Pinpoint the cell where the given text exists, returning its (X, Y) midpoint coordinate. 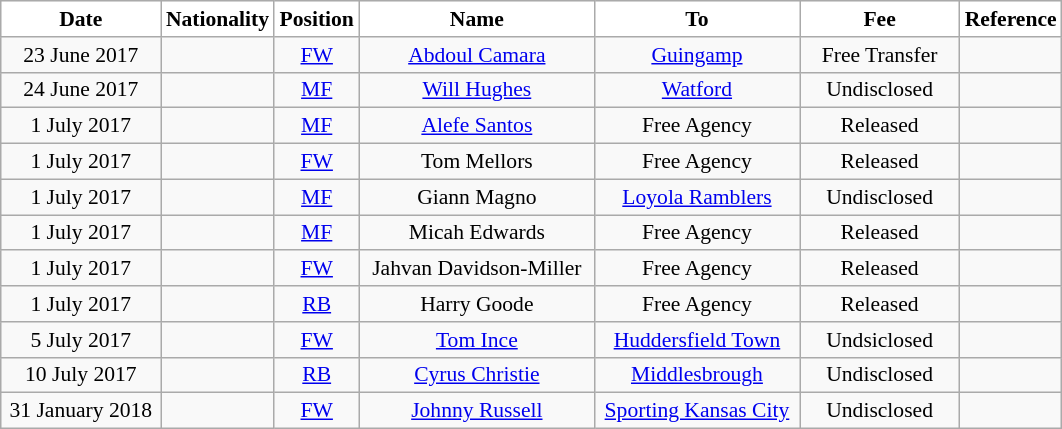
Johnny Russell (476, 411)
Huddersfield Town (696, 340)
Watford (696, 90)
Nationality (218, 19)
Reference (1011, 19)
Middlesbrough (696, 375)
Free Transfer (880, 55)
Tom Ince (476, 340)
23 June 2017 (81, 55)
Sporting Kansas City (696, 411)
Cyrus Christie (476, 375)
Harry Goode (476, 304)
Will Hughes (476, 90)
Fee (880, 19)
Date (81, 19)
Tom Mellors (476, 162)
Giann Magno (476, 197)
Micah Edwards (476, 233)
10 July 2017 (81, 375)
Jahvan Davidson-Miller (476, 269)
Undsiclosed (880, 340)
24 June 2017 (81, 90)
Name (476, 19)
Abdoul Camara (476, 55)
31 January 2018 (81, 411)
Alefe Santos (476, 126)
To (696, 19)
Loyola Ramblers (696, 197)
Position (316, 19)
Guingamp (696, 55)
5 July 2017 (81, 340)
